Identify which cell holds the provided text, then report its [X, Y] central coordinate. 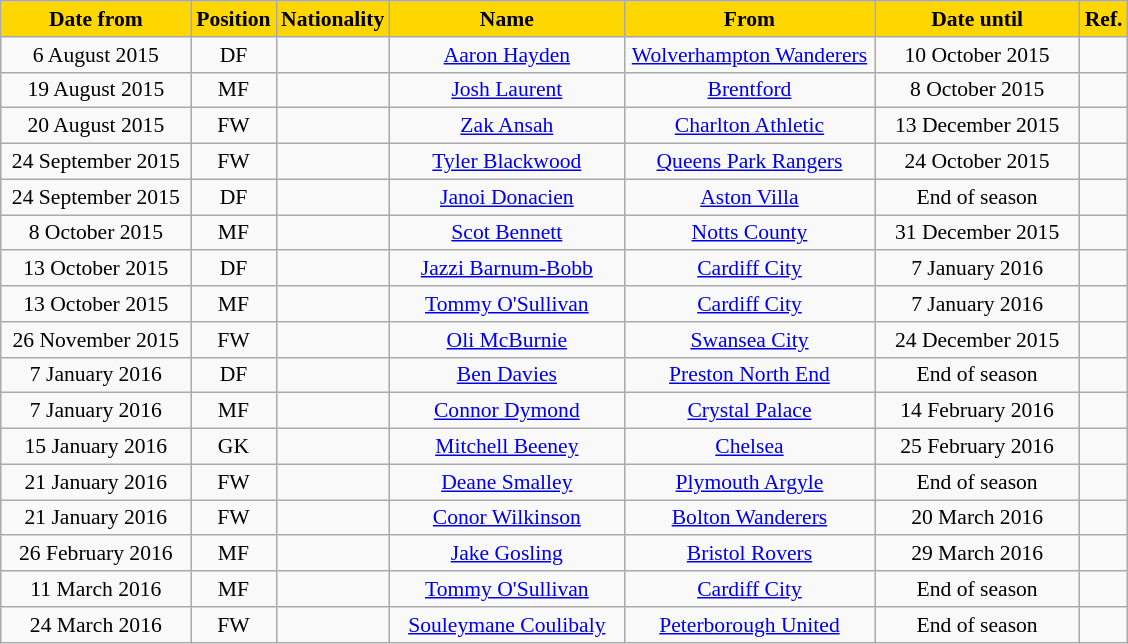
Ref. [1104, 19]
6 August 2015 [96, 55]
GK [234, 447]
11 March 2016 [96, 589]
15 January 2016 [96, 447]
14 February 2016 [978, 411]
Date until [978, 19]
Conor Wilkinson [506, 518]
Crystal Palace [749, 411]
20 March 2016 [978, 518]
Mitchell Beeney [506, 447]
Zak Ansah [506, 126]
Plymouth Argyle [749, 482]
Connor Dymond [506, 411]
Wolverhampton Wanderers [749, 55]
25 February 2016 [978, 447]
Janoi Donacien [506, 197]
Josh Laurent [506, 90]
Charlton Athletic [749, 126]
24 December 2015 [978, 340]
13 December 2015 [978, 126]
Jake Gosling [506, 554]
Date from [96, 19]
29 March 2016 [978, 554]
19 August 2015 [96, 90]
26 November 2015 [96, 340]
Jazzi Barnum-Bobb [506, 269]
10 October 2015 [978, 55]
Aston Villa [749, 197]
Souleymane Coulibaly [506, 625]
Brentford [749, 90]
31 December 2015 [978, 233]
From [749, 19]
Oli McBurnie [506, 340]
Tyler Blackwood [506, 162]
20 August 2015 [96, 126]
Scot Bennett [506, 233]
26 February 2016 [96, 554]
Notts County [749, 233]
24 October 2015 [978, 162]
24 March 2016 [96, 625]
Bolton Wanderers [749, 518]
Nationality [332, 19]
Peterborough United [749, 625]
Ben Davies [506, 375]
Queens Park Rangers [749, 162]
Position [234, 19]
Bristol Rovers [749, 554]
Aaron Hayden [506, 55]
Deane Smalley [506, 482]
Chelsea [749, 447]
Name [506, 19]
Preston North End [749, 375]
Swansea City [749, 340]
